Capture the cell that displays the provided text and extract its [X, Y] central coordinate. 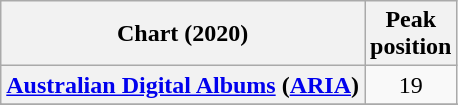
19 [411, 85]
Chart (2020) [183, 34]
Australian Digital Albums (ARIA) [183, 85]
Peakposition [411, 34]
